Detect which cell encompasses the target text, then output its [x, y] center coordinate. 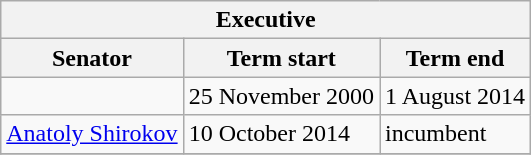
Term start [281, 58]
incumbent [456, 134]
Anatoly Shirokov [92, 134]
25 November 2000 [281, 96]
1 August 2014 [456, 96]
Term end [456, 58]
10 October 2014 [281, 134]
Senator [92, 58]
Executive [266, 20]
